Search for the cell housing the specified text and yield its (X, Y) center coordinate. 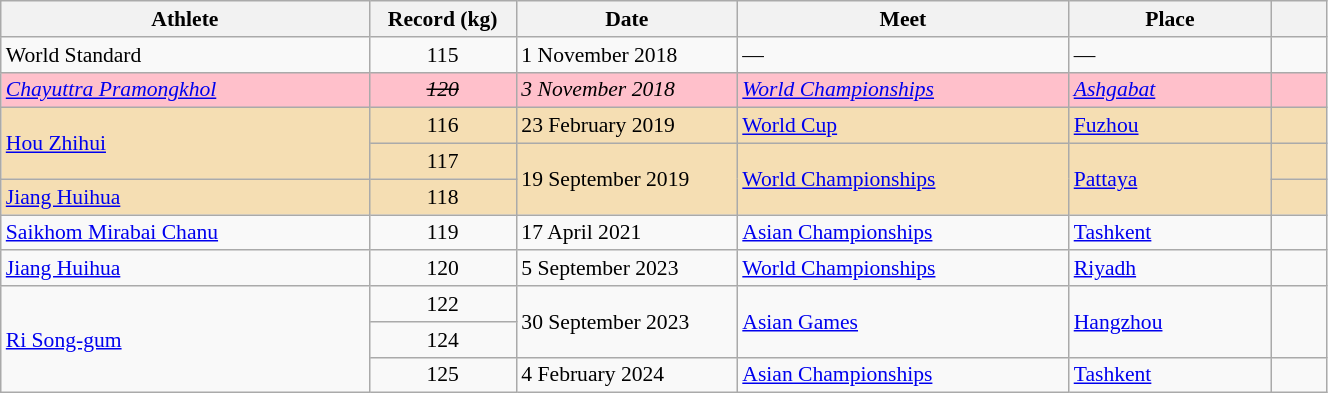
Hangzhou (1170, 322)
Ashgabat (1170, 90)
Chayuttra Pramongkhol (185, 90)
Riyadh (1170, 269)
Place (1170, 19)
119 (442, 233)
4 February 2024 (626, 375)
17 April 2021 (626, 233)
Pattaya (1170, 180)
19 September 2019 (626, 180)
World Cup (902, 126)
116 (442, 126)
23 February 2019 (626, 126)
115 (442, 55)
3 November 2018 (626, 90)
125 (442, 375)
Saikhom Mirabai Chanu (185, 233)
Fuzhou (1170, 126)
Asian Games (902, 322)
122 (442, 304)
118 (442, 197)
World Standard (185, 55)
Date (626, 19)
5 September 2023 (626, 269)
Meet (902, 19)
Record (kg) (442, 19)
1 November 2018 (626, 55)
30 September 2023 (626, 322)
117 (442, 162)
Athlete (185, 19)
124 (442, 340)
Ri Song-gum (185, 340)
Hou Zhihui (185, 144)
